Output the (x, y) coordinate of the center of the cell containing the given text.  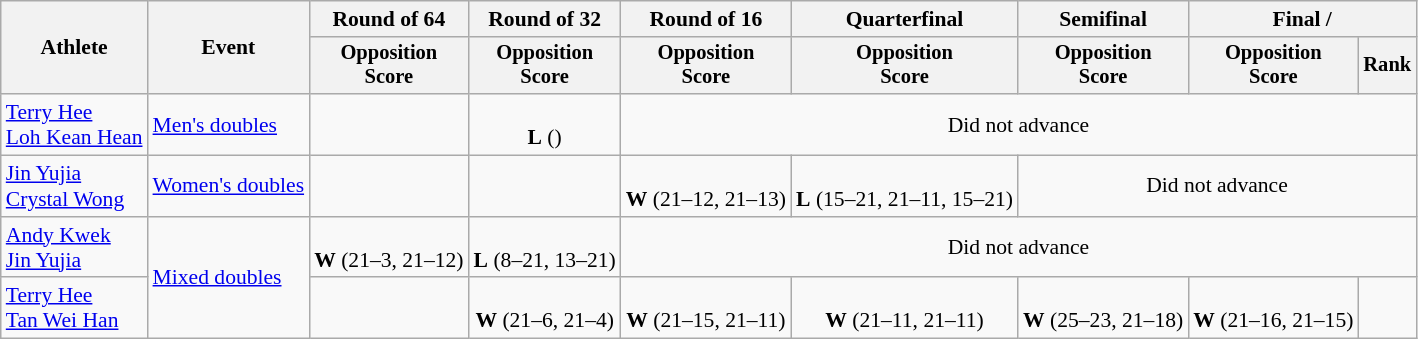
W (21–12, 21–13) (706, 186)
L () (545, 124)
W (21–6, 21–4) (545, 308)
Quarterfinal (904, 19)
W (21–3, 21–12) (388, 248)
W (21–16, 21–15) (1273, 308)
L (15–21, 21–11, 15–21) (904, 186)
Terry HeeLoh Kean Hean (74, 124)
W (21–11, 21–11) (904, 308)
Women's doubles (229, 186)
L (8–21, 13–21) (545, 248)
Athlete (74, 48)
Round of 32 (545, 19)
Round of 64 (388, 19)
W (21–15, 21–11) (706, 308)
Andy KwekJin Yujia (74, 248)
Jin YujiaCrystal Wong (74, 186)
W (25–23, 21–18) (1103, 308)
Mixed doubles (229, 278)
Event (229, 48)
Final / (1302, 19)
Rank (1387, 66)
Men's doubles (229, 124)
Terry HeeTan Wei Han (74, 308)
Semifinal (1103, 19)
Round of 16 (706, 19)
